Capture the cell that displays the provided text and extract its (x, y) central coordinate. 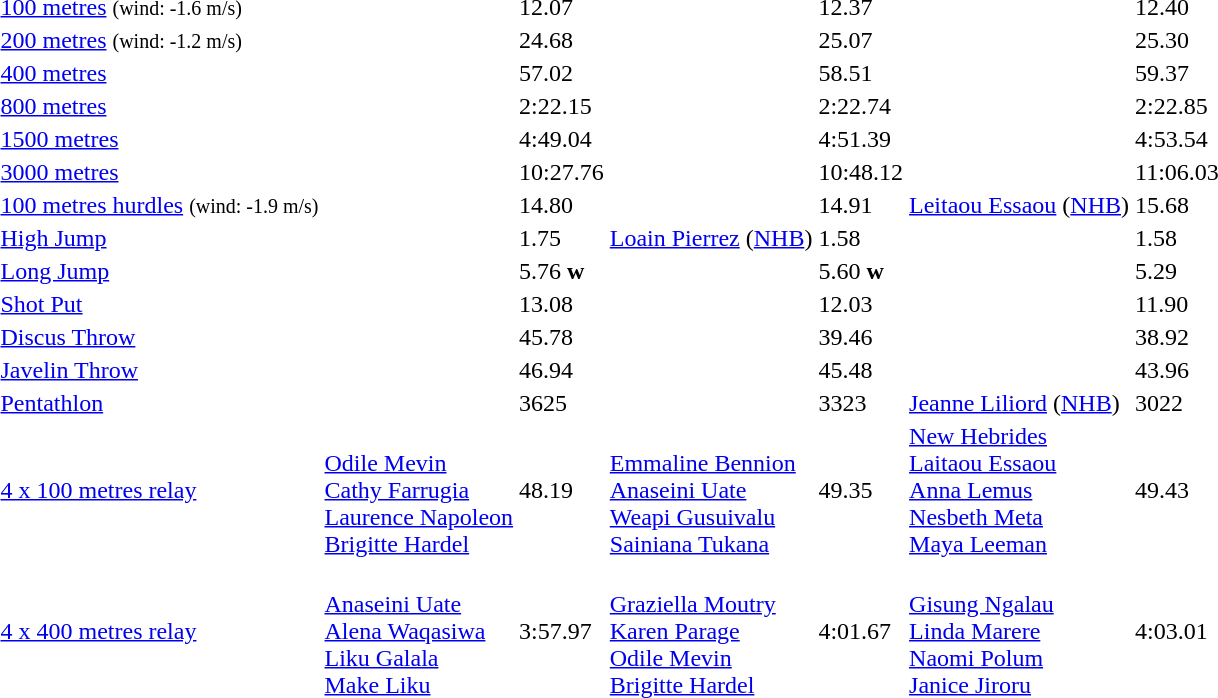
25.07 (861, 40)
12.03 (861, 304)
24.68 (562, 40)
Loain Pierrez (NHB) (711, 238)
48.19 (562, 490)
45.48 (861, 370)
5.76 w (562, 271)
Odile Mevin Cathy Farrugia Laurence Napoleon Brigitte Hardel (419, 490)
45.78 (562, 337)
Emmaline Bennion Anaseini Uate Weapi Gusuivalu Sainiana Tukana (711, 490)
1.75 (562, 238)
14.80 (562, 205)
13.08 (562, 304)
2:22.15 (562, 106)
14.91 (861, 205)
1.58 (861, 238)
5.60 w (861, 271)
3625 (562, 403)
49.35 (861, 490)
3323 (861, 403)
2:22.74 (861, 106)
Jeanne Liliord (NHB) (1020, 403)
New Hebrides Laitaou Essaou Anna Lemus Nesbeth Meta Maya Leeman (1020, 490)
Leitaou Essaou (NHB) (1020, 205)
57.02 (562, 73)
4:49.04 (562, 139)
46.94 (562, 370)
39.46 (861, 337)
58.51 (861, 73)
10:27.76 (562, 172)
4:51.39 (861, 139)
10:48.12 (861, 172)
